Scan for the cell matching the given text and deliver its (X, Y) coordinate at center. 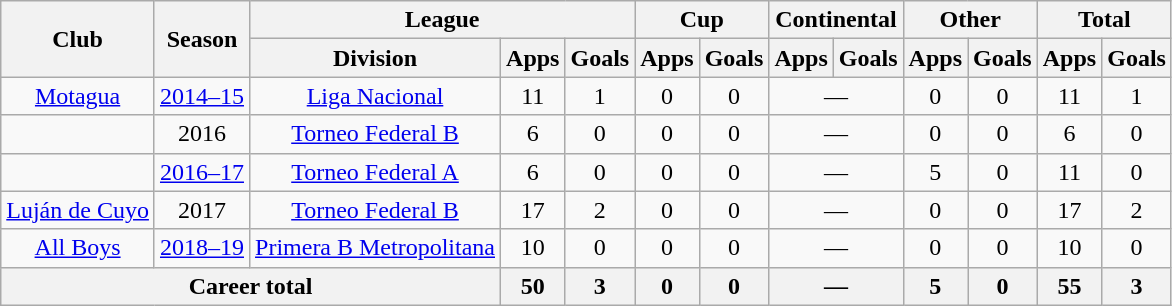
Luján de Cuyo (78, 210)
2014–15 (202, 96)
2018–19 (202, 248)
League (442, 20)
Division (376, 58)
Career total (251, 286)
50 (533, 286)
Motagua (78, 96)
Primera B Metropolitana (376, 248)
Cup (702, 20)
Total (1104, 20)
2016 (202, 134)
Torneo Federal A (376, 172)
Club (78, 39)
Season (202, 39)
2017 (202, 210)
55 (1069, 286)
All Boys (78, 248)
2016–17 (202, 172)
Other (970, 20)
Liga Nacional (376, 96)
Continental (836, 20)
